Find where the given text appears and provide that cell's center as (X, Y) coordinate. 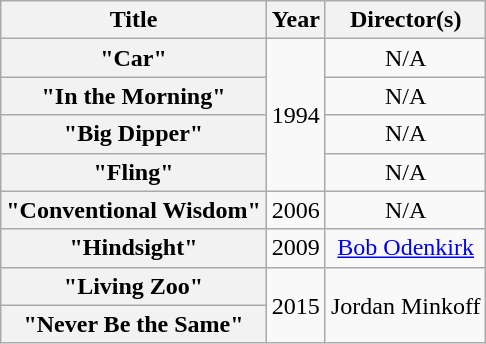
1994 (296, 115)
2015 (296, 305)
Title (134, 20)
"Hindsight" (134, 248)
Director(s) (406, 20)
Year (296, 20)
"Car" (134, 58)
2009 (296, 248)
"In the Morning" (134, 96)
Bob Odenkirk (406, 248)
Jordan Minkoff (406, 305)
"Fling" (134, 172)
"Conventional Wisdom" (134, 210)
"Living Zoo" (134, 286)
2006 (296, 210)
"Never Be the Same" (134, 324)
"Big Dipper" (134, 134)
